Capture the cell that displays the provided text and extract its (x, y) central coordinate. 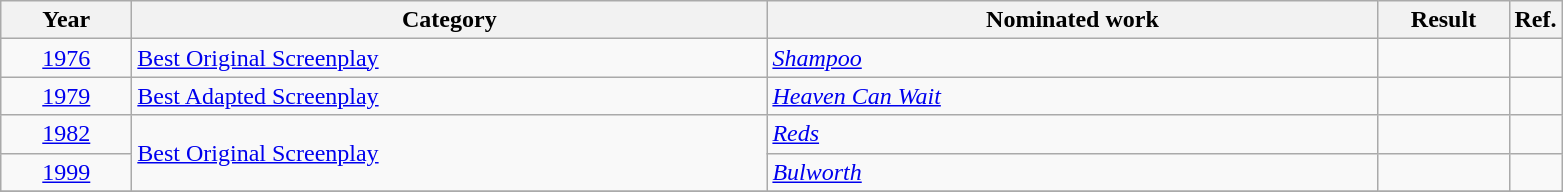
1976 (66, 58)
Nominated work (1072, 20)
Shampoo (1072, 58)
Heaven Can Wait (1072, 96)
1979 (66, 96)
1999 (66, 172)
Category (450, 20)
Ref. (1536, 20)
1982 (66, 134)
Result (1444, 20)
Reds (1072, 134)
Best Adapted Screenplay (450, 96)
Year (66, 20)
Bulworth (1072, 172)
